Return the [X, Y] coordinate for the center point of the cell that contains the specified text.  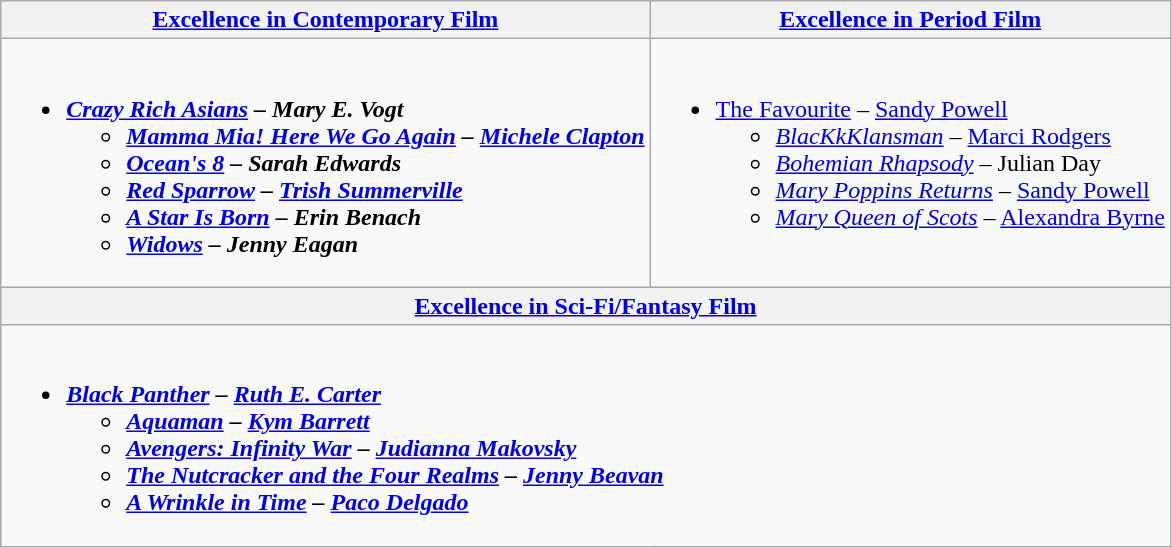
Excellence in Period Film [910, 20]
Excellence in Contemporary Film [326, 20]
Excellence in Sci-Fi/Fantasy Film [586, 306]
